Detect which cell encompasses the target text, then output its [X, Y] center coordinate. 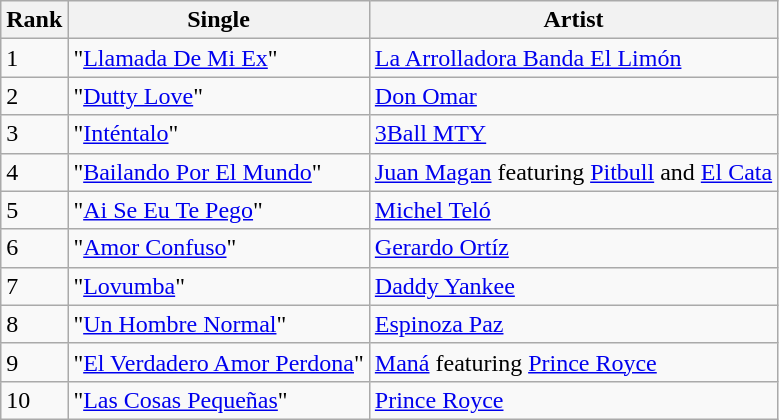
8 [34, 324]
3 [34, 134]
7 [34, 286]
3Ball MTY [573, 134]
"Llamada De Mi Ex" [218, 58]
Don Omar [573, 96]
Artist [573, 20]
10 [34, 400]
9 [34, 362]
Rank [34, 20]
Gerardo Ortíz [573, 248]
"Ai Se Eu Te Pego" [218, 210]
Juan Magan featuring Pitbull and El Cata [573, 172]
Single [218, 20]
6 [34, 248]
"Dutty Love" [218, 96]
"El Verdadero Amor Perdona" [218, 362]
"Lovumba" [218, 286]
5 [34, 210]
4 [34, 172]
"Inténtalo" [218, 134]
"Amor Confuso" [218, 248]
Maná featuring Prince Royce [573, 362]
"Bailando Por El Mundo" [218, 172]
2 [34, 96]
La Arrolladora Banda El Limón [573, 58]
Prince Royce [573, 400]
1 [34, 58]
Espinoza Paz [573, 324]
"Las Cosas Pequeñas" [218, 400]
"Un Hombre Normal" [218, 324]
Michel Teló [573, 210]
Daddy Yankee [573, 286]
